Pinpoint the cell where the given text exists, returning its [X, Y] midpoint coordinate. 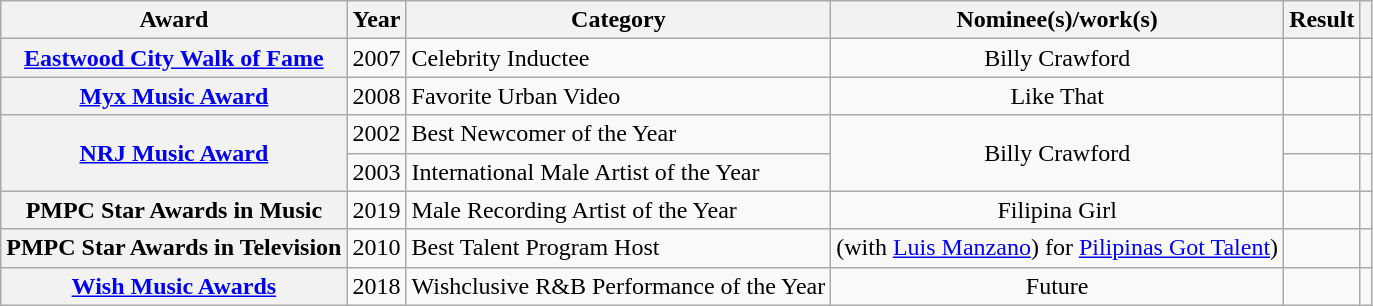
Male Recording Artist of the Year [618, 210]
Filipina Girl [1058, 210]
2003 [376, 172]
(with Luis Manzano) for Pilipinas Got Talent) [1058, 248]
Category [618, 20]
Wish Music Awards [174, 286]
2007 [376, 58]
Wishclusive R&B Performance of the Year [618, 286]
Myx Music Award [174, 96]
Award [174, 20]
Year [376, 20]
Like That [1058, 96]
Eastwood City Walk of Fame [174, 58]
2018 [376, 286]
2002 [376, 134]
2019 [376, 210]
PMPC Star Awards in Television [174, 248]
Best Talent Program Host [618, 248]
2008 [376, 96]
PMPC Star Awards in Music [174, 210]
Best Newcomer of the Year [618, 134]
Future [1058, 286]
2010 [376, 248]
Nominee(s)/work(s) [1058, 20]
Celebrity Inductee [618, 58]
Favorite Urban Video [618, 96]
International Male Artist of the Year [618, 172]
NRJ Music Award [174, 153]
Result [1322, 20]
